Locate the cell with the specified text and output its (x, y) center coordinate. 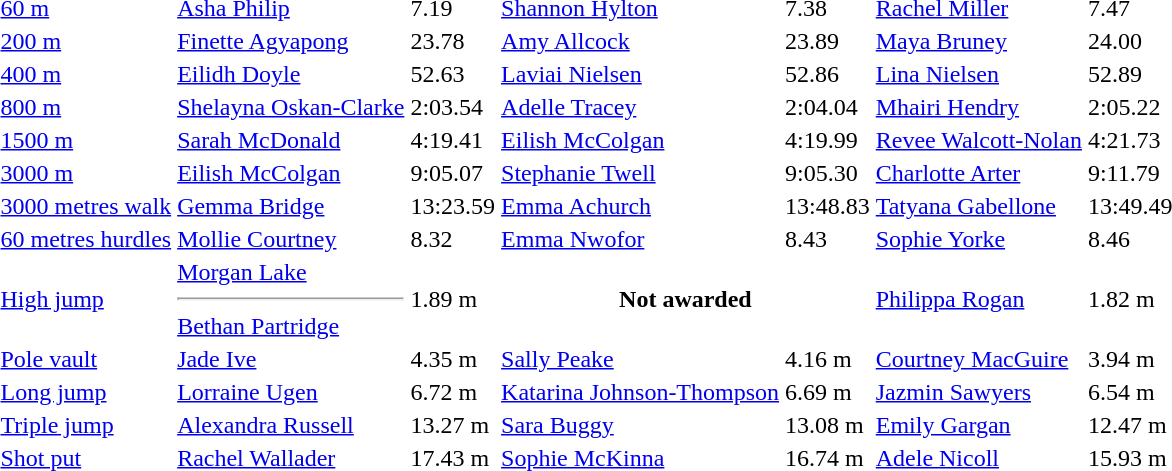
Not awarded (686, 299)
8.43 (828, 239)
Mollie Courtney (291, 239)
Mhairi Hendry (978, 107)
9:05.30 (828, 173)
13.08 m (828, 425)
23.89 (828, 41)
4:19.41 (453, 140)
Maya Bruney (978, 41)
Philippa Rogan (978, 299)
Finette Agyapong (291, 41)
Eilidh Doyle (291, 74)
Jade Ive (291, 359)
4:19.99 (828, 140)
6.72 m (453, 392)
Morgan LakeBethan Partridge (291, 299)
Revee Walcott-Nolan (978, 140)
Sally Peake (640, 359)
Charlotte Arter (978, 173)
Katarina Johnson-Thompson (640, 392)
Jazmin Sawyers (978, 392)
Emma Nwofor (640, 239)
1.89 m (453, 299)
23.78 (453, 41)
2:03.54 (453, 107)
Adelle Tracey (640, 107)
Emma Achurch (640, 206)
Lina Nielsen (978, 74)
Sarah McDonald (291, 140)
2:04.04 (828, 107)
6.69 m (828, 392)
Sophie Yorke (978, 239)
Tatyana Gabellone (978, 206)
9:05.07 (453, 173)
13.27 m (453, 425)
Amy Allcock (640, 41)
Stephanie Twell (640, 173)
Sara Buggy (640, 425)
Courtney MacGuire (978, 359)
52.63 (453, 74)
8.32 (453, 239)
13:48.83 (828, 206)
Emily Gargan (978, 425)
Shelayna Oskan-Clarke (291, 107)
4.16 m (828, 359)
Gemma Bridge (291, 206)
52.86 (828, 74)
Alexandra Russell (291, 425)
13:23.59 (453, 206)
4.35 m (453, 359)
Lorraine Ugen (291, 392)
Laviai Nielsen (640, 74)
